Extract the [X, Y] coordinate from the center of the cell holding the provided text.  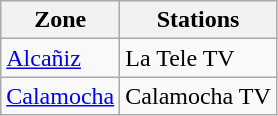
Calamocha [60, 96]
Zone [60, 20]
Alcañiz [60, 58]
Calamocha TV [198, 96]
Stations [198, 20]
La Tele TV [198, 58]
